Extract the [x, y] coordinate from the center of the cell holding the provided text.  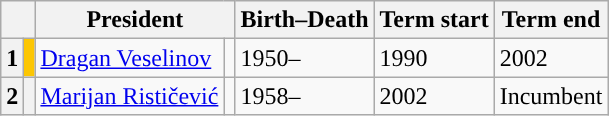
Incumbent [551, 96]
1958– [304, 96]
Dragan Veselinov [130, 58]
Term start [434, 20]
1950– [304, 58]
Term end [551, 20]
Birth–Death [304, 20]
1990 [434, 58]
President [135, 20]
2 [12, 96]
1 [12, 58]
Marijan Rističević [130, 96]
